Detect which cell encompasses the target text, then output its [X, Y] center coordinate. 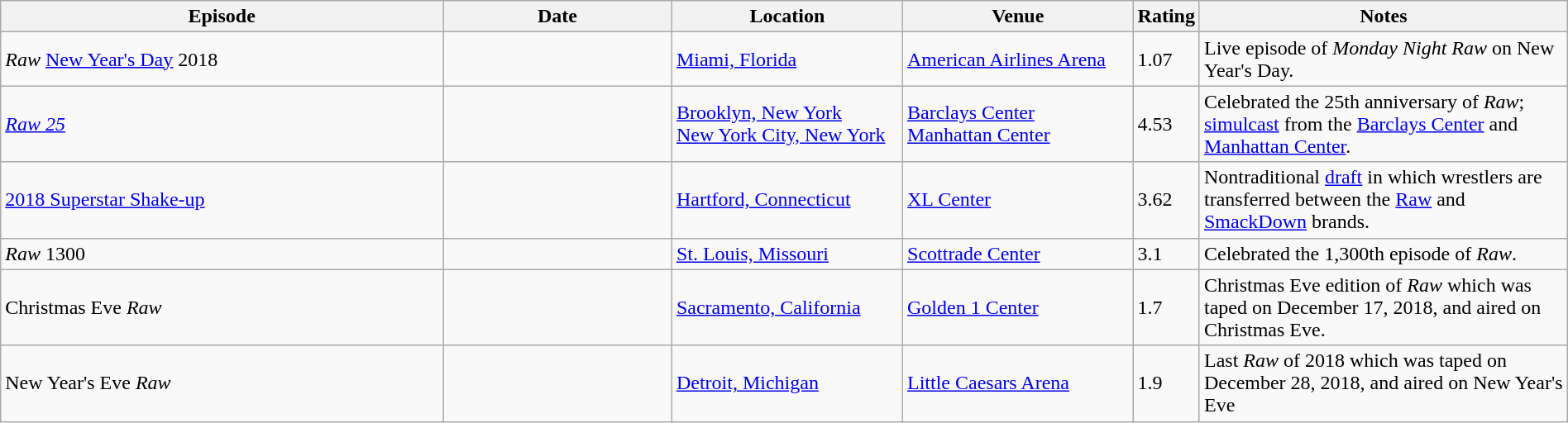
Raw 25 [222, 124]
2018 Superstar Shake-up [222, 200]
Nontraditional draft in which wrestlers are transferred between the Raw and SmackDown brands. [1383, 200]
American Airlines Arena [1019, 59]
4.53 [1166, 124]
Golden 1 Center [1019, 307]
Scottrade Center [1019, 254]
Date [557, 17]
Live episode of Monday Night Raw on New Year's Day. [1383, 59]
1.7 [1166, 307]
Hartford, Connecticut [787, 200]
Raw New Year's Day 2018 [222, 59]
Rating [1166, 17]
Barclays CenterManhattan Center [1019, 124]
Celebrated the 1,300th episode of Raw. [1383, 254]
Episode [222, 17]
3.62 [1166, 200]
Detroit, Michigan [787, 383]
1.07 [1166, 59]
1.9 [1166, 383]
St. Louis, Missouri [787, 254]
Notes [1383, 17]
Celebrated the 25th anniversary of Raw; simulcast from the Barclays Center and Manhattan Center. [1383, 124]
Christmas Eve Raw [222, 307]
Miami, Florida [787, 59]
Sacramento, California [787, 307]
Raw 1300 [222, 254]
Brooklyn, New YorkNew York City, New York [787, 124]
New Year's Eve Raw [222, 383]
XL Center [1019, 200]
Last Raw of 2018 which was taped on December 28, 2018, and aired on New Year's Eve [1383, 383]
Little Caesars Arena [1019, 383]
Christmas Eve edition of Raw which was taped on December 17, 2018, and aired on Christmas Eve. [1383, 307]
3.1 [1166, 254]
Venue [1019, 17]
Location [787, 17]
